Identify which cell holds the provided text, then report its [x, y] central coordinate. 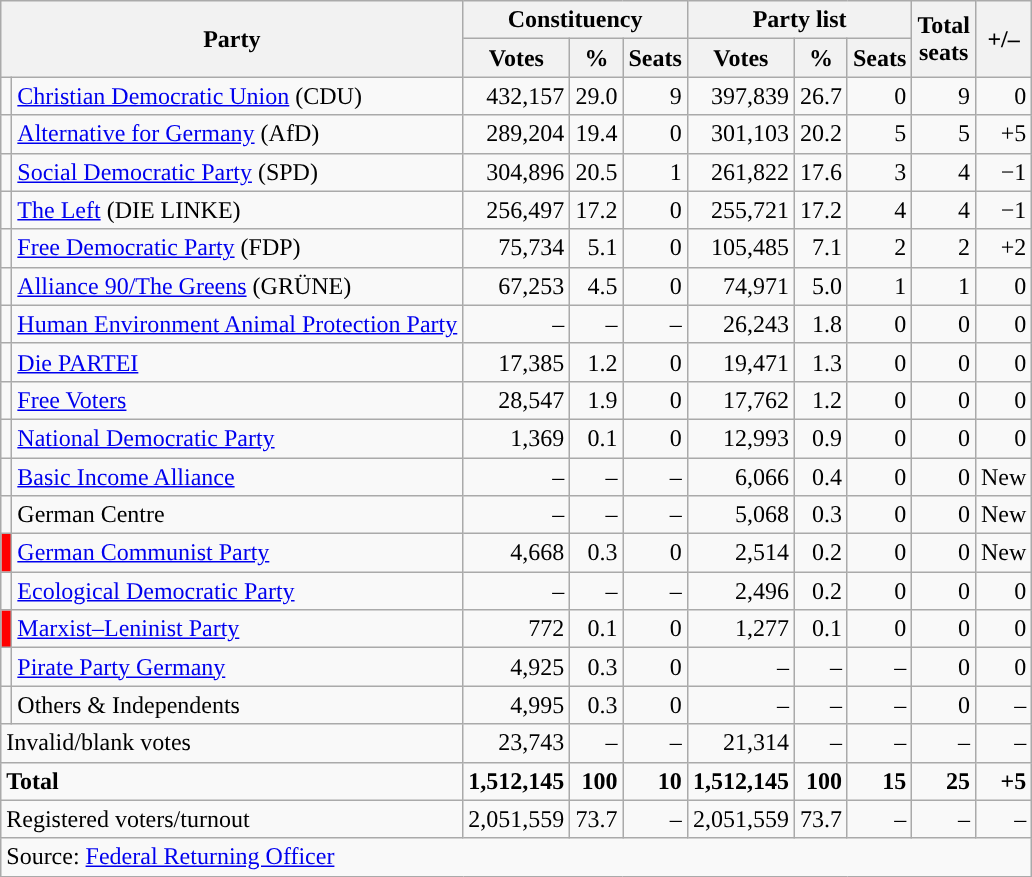
Social Democratic Party (SPD) [238, 172]
German Centre [238, 515]
Totalseats [944, 39]
Human Environment Animal Protection Party [238, 324]
4,995 [516, 705]
The Left (DIE LINKE) [238, 210]
Free Voters [238, 400]
Pirate Party Germany [238, 667]
20.2 [820, 134]
3 [879, 172]
21,314 [740, 743]
German Communist Party [238, 553]
772 [516, 629]
4.5 [596, 286]
Source: Federal Returning Officer [516, 857]
Christian Democratic Union (CDU) [238, 96]
4,925 [516, 667]
0.9 [820, 438]
20.5 [596, 172]
397,839 [740, 96]
1,277 [740, 629]
Alliance 90/The Greens (GRÜNE) [238, 286]
10 [655, 781]
2,514 [740, 553]
Ecological Democratic Party [238, 591]
28,547 [516, 400]
Invalid/blank votes [232, 743]
1,369 [516, 438]
+/– [1003, 39]
256,497 [516, 210]
5.0 [820, 286]
17.6 [820, 172]
17,385 [516, 362]
29.0 [596, 96]
Die PARTEI [238, 362]
19,471 [740, 362]
23,743 [516, 743]
289,204 [516, 134]
Registered voters/turnout [232, 819]
301,103 [740, 134]
0.4 [820, 477]
Others & Independents [238, 705]
7.1 [820, 248]
19.4 [596, 134]
Party [232, 39]
4,668 [516, 553]
1.3 [820, 362]
2,496 [740, 591]
26.7 [820, 96]
National Democratic Party [238, 438]
105,485 [740, 248]
5.1 [596, 248]
15 [879, 781]
5,068 [740, 515]
Free Democratic Party (FDP) [238, 248]
1.9 [596, 400]
75,734 [516, 248]
17,762 [740, 400]
25 [944, 781]
Marxist–Leninist Party [238, 629]
Constituency [576, 20]
304,896 [516, 172]
Basic Income Alliance [238, 477]
Party list [800, 20]
1.8 [820, 324]
26,243 [740, 324]
255,721 [740, 210]
Alternative for Germany (AfD) [238, 134]
67,253 [516, 286]
Total [232, 781]
6,066 [740, 477]
432,157 [516, 96]
12,993 [740, 438]
74,971 [740, 286]
261,822 [740, 172]
+2 [1003, 248]
